From the cell containing the given text, extract its center point as (x, y) coordinate. 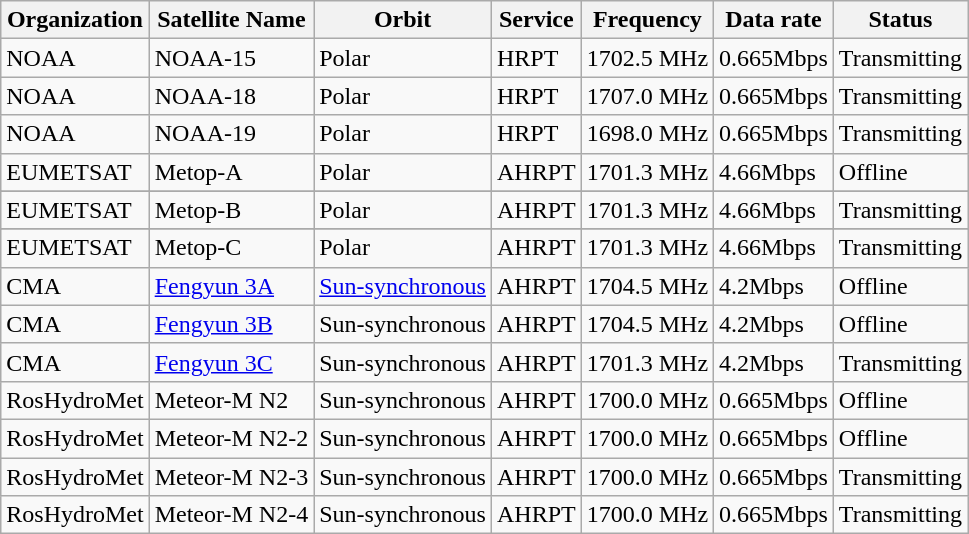
Metop-C (232, 248)
Satellite Name (232, 20)
Meteor-M N2 (232, 400)
Meteor-M N2-2 (232, 438)
Metop-B (232, 210)
Meteor-M N2-3 (232, 477)
1702.5 MHz (647, 58)
Metop-A (232, 172)
1698.0 MHz (647, 134)
Status (900, 20)
Fengyun 3B (232, 324)
NOAA-15 (232, 58)
Frequency (647, 20)
Meteor-M N2-4 (232, 515)
Service (536, 20)
Orbit (403, 20)
Organization (75, 20)
NOAA-18 (232, 96)
Data rate (774, 20)
Fengyun 3A (232, 286)
NOAA-19 (232, 134)
Fengyun 3C (232, 362)
1707.0 MHz (647, 96)
